Scan for the cell matching the given text and deliver its (x, y) coordinate at center. 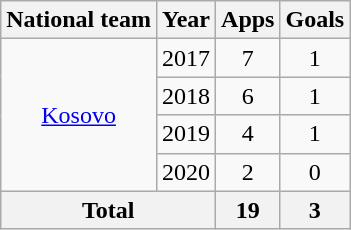
2 (248, 172)
2019 (186, 134)
19 (248, 210)
National team (79, 20)
2018 (186, 96)
7 (248, 58)
2020 (186, 172)
0 (315, 172)
Total (108, 210)
6 (248, 96)
3 (315, 210)
Apps (248, 20)
2017 (186, 58)
Goals (315, 20)
4 (248, 134)
Year (186, 20)
Kosovo (79, 115)
